Detect which cell encompasses the target text, then output its (X, Y) center coordinate. 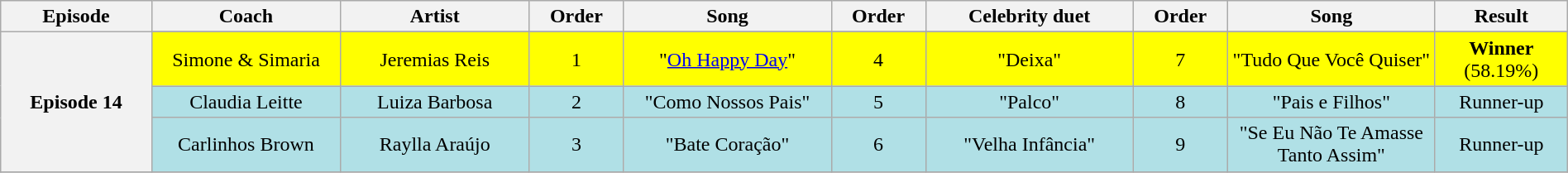
3 (576, 144)
Jeremias Reis (435, 60)
"Velha Infância" (1029, 144)
Artist (435, 17)
Raylla Araújo (435, 144)
Celebrity duet (1029, 17)
8 (1180, 102)
Luiza Barbosa (435, 102)
"Palco" (1029, 102)
"Se Eu Não Te Amasse Tanto Assim" (1331, 144)
"Oh Happy Day" (728, 60)
Carlinhos Brown (246, 144)
Result (1501, 17)
6 (878, 144)
Claudia Leitte (246, 102)
1 (576, 60)
Simone & Simaria (246, 60)
"Pais e Filhos" (1331, 102)
Episode (76, 17)
"Tudo Que Você Quiser" (1331, 60)
"Como Nossos Pais" (728, 102)
5 (878, 102)
Winner(58.19%) (1501, 60)
Coach (246, 17)
4 (878, 60)
2 (576, 102)
7 (1180, 60)
"Deixa" (1029, 60)
Episode 14 (76, 102)
9 (1180, 144)
"Bate Coração" (728, 144)
